For the text-containing cell, return its midpoint in [X, Y] coordinate format. 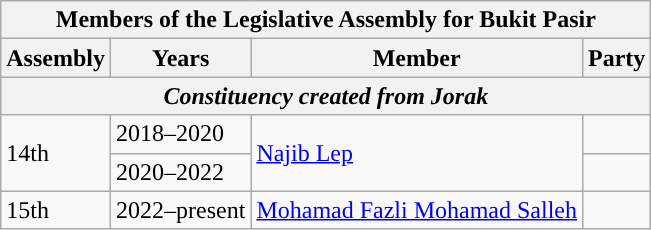
Party [617, 58]
Member [417, 58]
Assembly [56, 58]
15th [56, 210]
2020–2022 [180, 172]
Najib Lep [417, 153]
Years [180, 58]
2018–2020 [180, 134]
14th [56, 153]
Constituency created from Jorak [326, 96]
2022–present [180, 210]
Mohamad Fazli Mohamad Salleh [417, 210]
Members of the Legislative Assembly for Bukit Pasir [326, 20]
